Find where the given text appears and provide that cell's center as (x, y) coordinate. 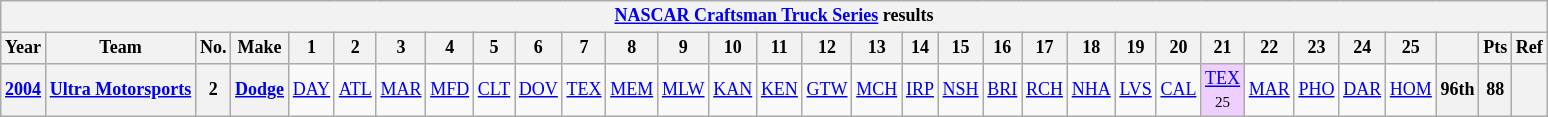
KEN (780, 90)
25 (1410, 48)
96th (1458, 90)
16 (1002, 48)
BRI (1002, 90)
ATL (355, 90)
MLW (684, 90)
LVS (1136, 90)
21 (1223, 48)
23 (1316, 48)
CAL (1178, 90)
CLT (494, 90)
3 (401, 48)
IRP (920, 90)
DAR (1362, 90)
17 (1045, 48)
5 (494, 48)
20 (1178, 48)
PHO (1316, 90)
7 (584, 48)
11 (780, 48)
MEM (632, 90)
9 (684, 48)
No. (214, 48)
19 (1136, 48)
RCH (1045, 90)
14 (920, 48)
2004 (24, 90)
10 (733, 48)
TEX25 (1223, 90)
MFD (450, 90)
Team (120, 48)
DAY (311, 90)
1 (311, 48)
NHA (1091, 90)
Year (24, 48)
TEX (584, 90)
KAN (733, 90)
Pts (1496, 48)
Ultra Motorsports (120, 90)
NASCAR Craftsman Truck Series results (774, 16)
12 (827, 48)
13 (877, 48)
15 (960, 48)
Dodge (260, 90)
DOV (539, 90)
4 (450, 48)
MCH (877, 90)
22 (1269, 48)
GTW (827, 90)
18 (1091, 48)
Make (260, 48)
88 (1496, 90)
Ref (1530, 48)
24 (1362, 48)
8 (632, 48)
HOM (1410, 90)
NSH (960, 90)
6 (539, 48)
